Scan for the cell matching the given text and deliver its (x, y) coordinate at center. 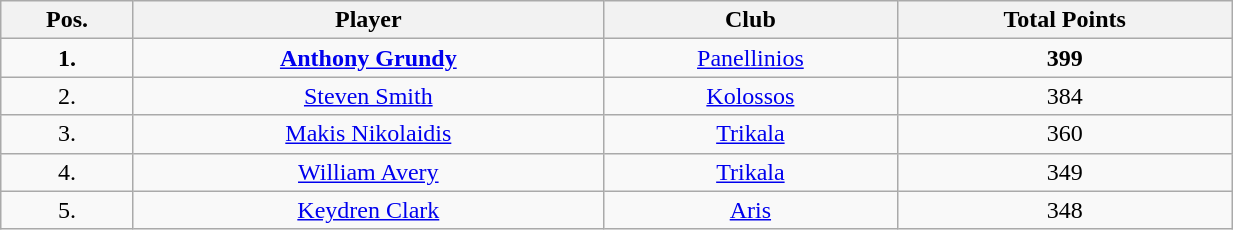
Aris (750, 210)
Keydren Clark (368, 210)
Panellinios (750, 58)
348 (1065, 210)
399 (1065, 58)
Pos. (68, 20)
Player (368, 20)
Anthony Grundy (368, 58)
2. (68, 96)
4. (68, 172)
Kolossos (750, 96)
Steven Smith (368, 96)
349 (1065, 172)
384 (1065, 96)
William Avery (368, 172)
Makis Nikolaidis (368, 134)
1. (68, 58)
5. (68, 210)
Total Points (1065, 20)
Club (750, 20)
360 (1065, 134)
3. (68, 134)
